Scan for the cell matching the given text and deliver its [x, y] coordinate at center. 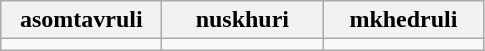
nuskhuri [242, 20]
mkhedruli [404, 20]
asomtavruli [82, 20]
